Detect which cell encompasses the target text, then output its (x, y) center coordinate. 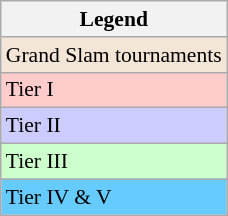
Tier I (114, 90)
Tier IV & V (114, 197)
Grand Slam tournaments (114, 55)
Tier II (114, 126)
Legend (114, 19)
Tier III (114, 162)
